Provide the (X, Y) coordinate of the cell's center where the given text is located.  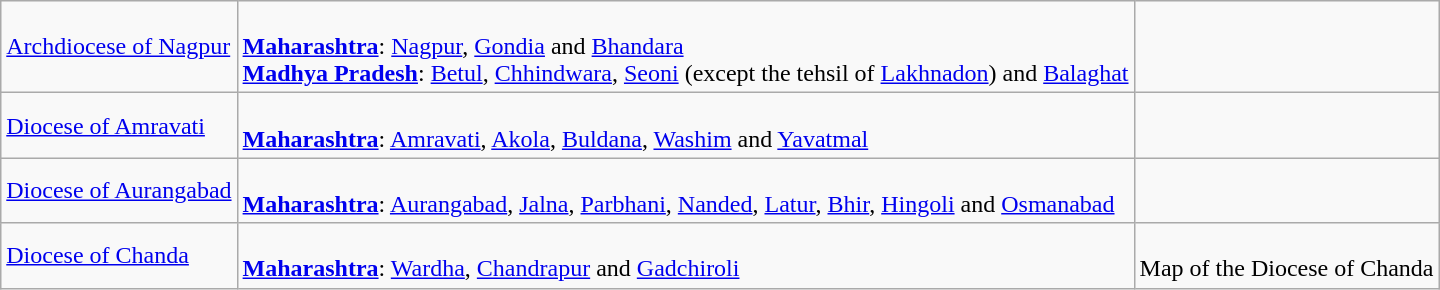
Map of the Diocese of Chanda (1286, 256)
Diocese of Aurangabad (119, 190)
Archdiocese of Nagpur (119, 47)
Maharashtra: Nagpur, Gondia and BhandaraMadhya Pradesh: Betul, Chhindwara, Seoni (except the tehsil of Lakhnadon) and Balaghat (686, 47)
Diocese of Chanda (119, 256)
Maharashtra: Wardha, Chandrapur and Gadchiroli (686, 256)
Diocese of Amravati (119, 126)
Maharashtra: Amravati, Akola, Buldana, Washim and Yavatmal (686, 126)
Maharashtra: Aurangabad, Jalna, Parbhani, Nanded, Latur, Bhir, Hingoli and Osmanabad (686, 190)
